Determine the (x, y) coordinate at the center of the cell enclosing the given text.  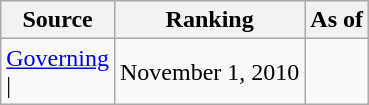
Source (58, 20)
As of (337, 20)
Ranking (209, 20)
November 1, 2010 (209, 72)
Governing| (58, 72)
